Locate the cell with the specified text and output its [x, y] center coordinate. 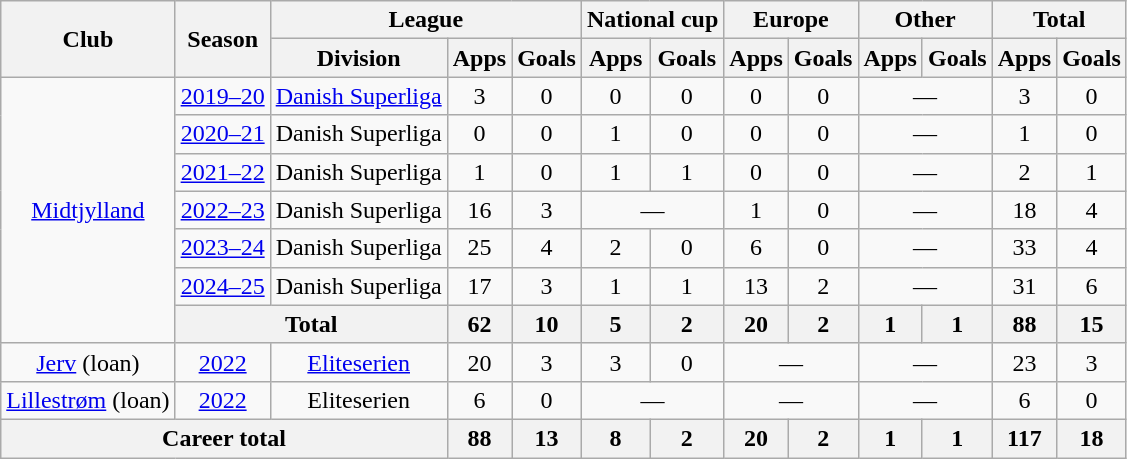
2021–22 [222, 172]
117 [1024, 438]
Jerv (loan) [88, 362]
2019–20 [222, 96]
Division [358, 58]
Club [88, 39]
31 [1024, 286]
Midtjylland [88, 210]
5 [615, 324]
15 [1092, 324]
23 [1024, 362]
Other [925, 20]
2023–24 [222, 248]
Lillestrøm (loan) [88, 400]
25 [479, 248]
Europe [791, 20]
National cup [652, 20]
2022–23 [222, 210]
10 [547, 324]
33 [1024, 248]
Season [222, 39]
62 [479, 324]
Career total [224, 438]
2020–21 [222, 134]
League [426, 20]
2024–25 [222, 286]
8 [615, 438]
16 [479, 210]
17 [479, 286]
